For the text-containing cell, return its midpoint in [X, Y] coordinate format. 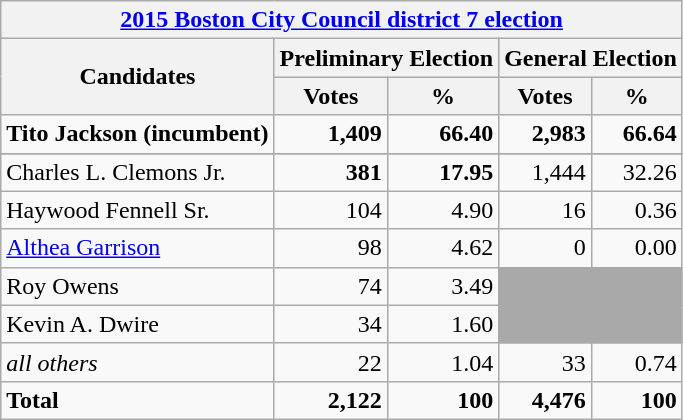
1,444 [546, 172]
32.26 [636, 172]
2,122 [330, 400]
Roy Owens [138, 286]
22 [330, 362]
Candidates [138, 77]
4,476 [546, 400]
66.64 [636, 134]
Preliminary Election [386, 58]
1,409 [330, 134]
Althea Garrison [138, 248]
1.60 [442, 324]
66.40 [442, 134]
General Election [591, 58]
0.36 [636, 210]
4.90 [442, 210]
Total [138, 400]
16 [546, 210]
Kevin A. Dwire [138, 324]
Haywood Fennell Sr. [138, 210]
17.95 [442, 172]
0 [546, 248]
74 [330, 286]
33 [546, 362]
2,983 [546, 134]
381 [330, 172]
104 [330, 210]
0.00 [636, 248]
Tito Jackson (incumbent) [138, 134]
3.49 [442, 286]
34 [330, 324]
4.62 [442, 248]
Charles L. Clemons Jr. [138, 172]
1.04 [442, 362]
98 [330, 248]
2015 Boston City Council district 7 election [342, 20]
all others [138, 362]
0.74 [636, 362]
